Search for the cell housing the specified text and yield its [x, y] center coordinate. 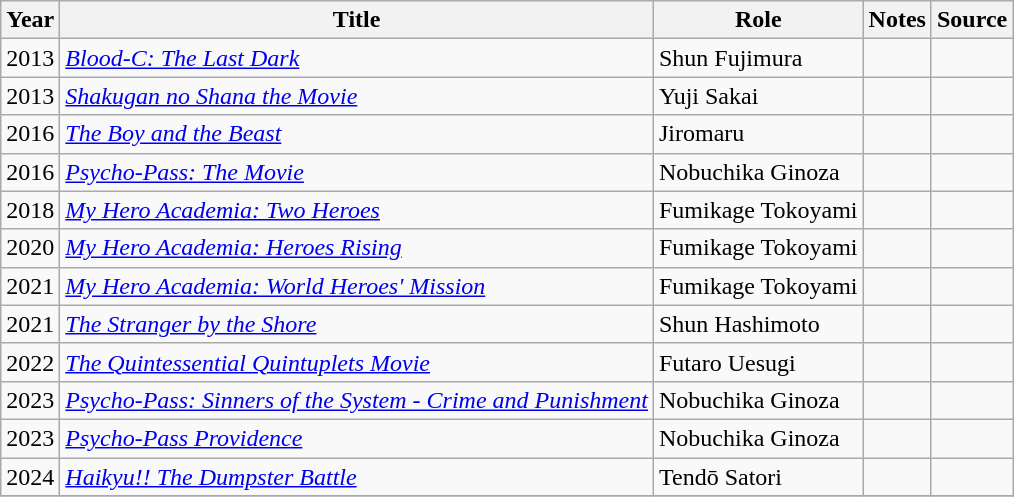
2020 [30, 248]
Futaro Uesugi [758, 362]
Shun Fujimura [758, 58]
Yuji Sakai [758, 96]
Tendō Satori [758, 477]
The Quintessential Quintuplets Movie [357, 362]
Shakugan no Shana the Movie [357, 96]
Haikyu!! The Dumpster Battle [357, 477]
Title [357, 20]
My Hero Academia: World Heroes' Mission [357, 286]
The Stranger by the Shore [357, 324]
Psycho-Pass: Sinners of the System - Crime and Punishment [357, 400]
Role [758, 20]
2018 [30, 210]
2022 [30, 362]
Source [972, 20]
Psycho-Pass: The Movie [357, 172]
Year [30, 20]
2024 [30, 477]
My Hero Academia: Two Heroes [357, 210]
My Hero Academia: Heroes Rising [357, 248]
Psycho-Pass Providence [357, 438]
Jiromaru [758, 134]
Shun Hashimoto [758, 324]
The Boy and the Beast [357, 134]
Notes [897, 20]
Blood-C: The Last Dark [357, 58]
